Capture the cell that displays the provided text and extract its (X, Y) central coordinate. 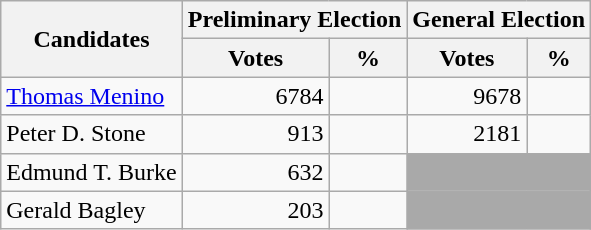
Preliminary Election (294, 20)
Candidates (92, 39)
2181 (467, 134)
General Election (499, 20)
Edmund T. Burke (92, 172)
632 (256, 172)
6784 (256, 96)
Gerald Bagley (92, 210)
Peter D. Stone (92, 134)
9678 (467, 96)
203 (256, 210)
Thomas Menino (92, 96)
913 (256, 134)
